Capture the cell that displays the provided text and extract its (X, Y) central coordinate. 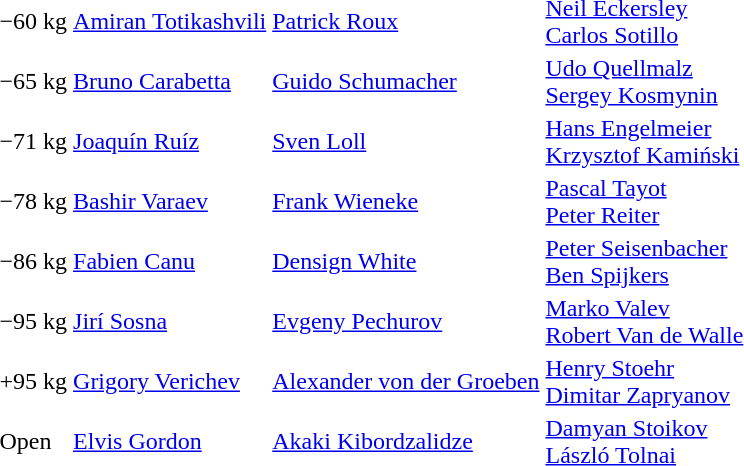
Evgeny Pechurov (406, 322)
Densign White (406, 262)
Fabien Canu (170, 262)
Bruno Carabetta (170, 82)
Guido Schumacher (406, 82)
Sven Loll (406, 142)
Frank Wieneke (406, 202)
Alexander von der Groeben (406, 382)
Jirí Sosna (170, 322)
Joaquín Ruíz (170, 142)
Bashir Varaev (170, 202)
Grigory Verichev (170, 382)
